Capture the cell that displays the provided text and extract its (x, y) central coordinate. 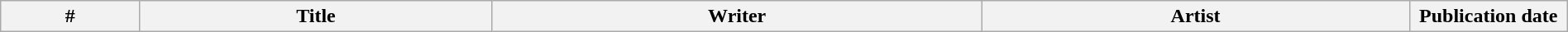
Artist (1196, 16)
Publication date (1489, 16)
Writer (737, 16)
# (70, 16)
Title (316, 16)
